Capture the cell that displays the provided text and extract its (x, y) central coordinate. 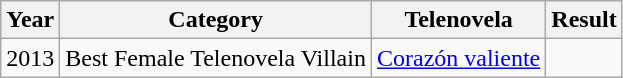
Year (30, 20)
Best Female Telenovela Villain (216, 58)
2013 (30, 58)
Telenovela (458, 20)
Corazón valiente (458, 58)
Category (216, 20)
Result (584, 20)
